Pinpoint the cell where the given text exists, returning its (X, Y) midpoint coordinate. 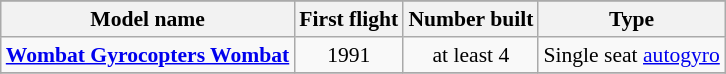
at least 4 (470, 55)
1991 (348, 55)
Single seat autogyro (631, 55)
Wombat Gyrocopters Wombat (148, 55)
Type (631, 19)
First flight (348, 19)
Number built (470, 19)
Model name (148, 19)
